Return [X, Y] of the center of cell containing provided text 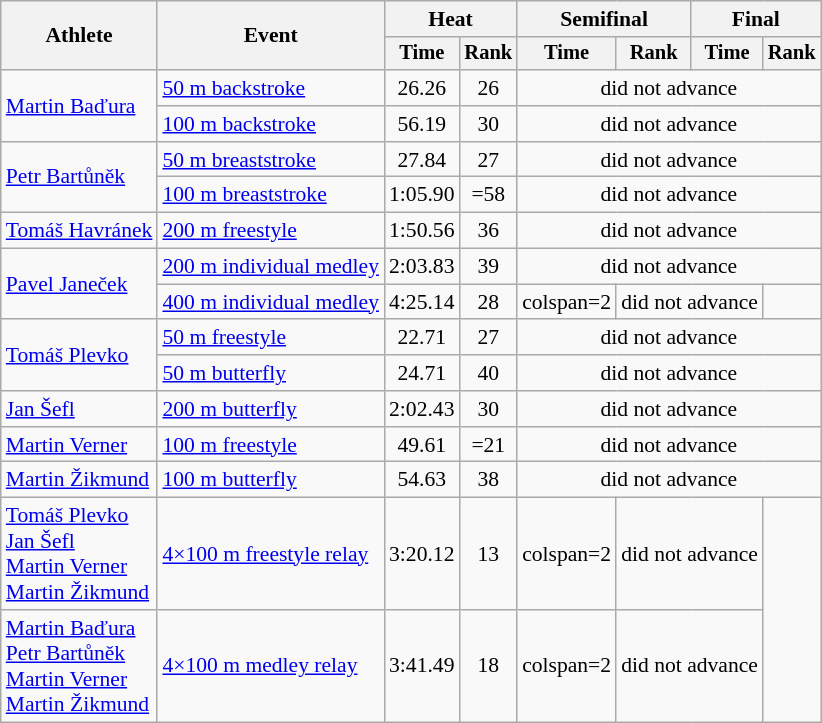
=58 [488, 195]
54.63 [422, 480]
Martin Žikmund [80, 480]
1:50.56 [422, 231]
26 [488, 88]
Tomáš Havránek [80, 231]
Tomáš PlevkoJan ŠeflMartin VernerMartin Žikmund [80, 554]
24.71 [422, 373]
100 m butterfly [270, 480]
3:41.49 [422, 666]
200 m freestyle [270, 231]
Martin Baďura [80, 106]
28 [488, 302]
36 [488, 231]
Petr Bartůněk [80, 178]
100 m breaststroke [270, 195]
2:03.83 [422, 267]
2:02.43 [422, 409]
1:05.90 [422, 195]
50 m freestyle [270, 338]
Semifinal [604, 19]
26.26 [422, 88]
4×100 m medley relay [270, 666]
13 [488, 554]
27.84 [422, 160]
22.71 [422, 338]
49.61 [422, 445]
Heat [450, 19]
38 [488, 480]
Event [270, 36]
100 m freestyle [270, 445]
56.19 [422, 124]
=21 [488, 445]
Pavel Janeček [80, 284]
Tomáš Plevko [80, 356]
18 [488, 666]
Jan Šefl [80, 409]
400 m individual medley [270, 302]
3:20.12 [422, 554]
50 m breaststroke [270, 160]
Martin Verner [80, 445]
50 m backstroke [270, 88]
Final [756, 19]
50 m butterfly [270, 373]
Athlete [80, 36]
39 [488, 267]
200 m butterfly [270, 409]
200 m individual medley [270, 267]
4×100 m freestyle relay [270, 554]
40 [488, 373]
4:25.14 [422, 302]
100 m backstroke [270, 124]
Martin BaďuraPetr BartůněkMartin VernerMartin Žikmund [80, 666]
